Scan for the cell matching the given text and deliver its (X, Y) coordinate at center. 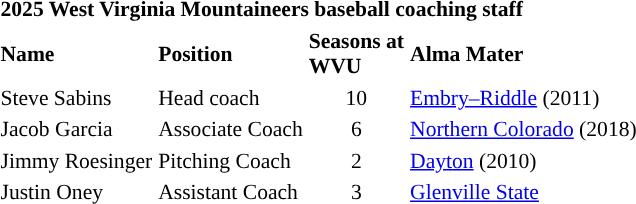
Pitching Coach (230, 160)
Head coach (230, 98)
Seasons atWVU (356, 53)
10 (356, 98)
2 (356, 160)
6 (356, 129)
Associate Coach (230, 129)
Position (230, 53)
